Provide the (x, y) coordinate of the cell's center where the given text is located.  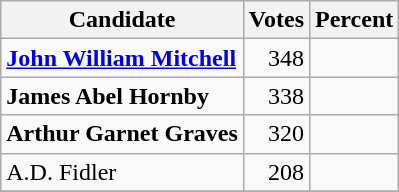
338 (276, 96)
Candidate (122, 20)
Percent (354, 20)
Votes (276, 20)
320 (276, 134)
Arthur Garnet Graves (122, 134)
348 (276, 58)
A.D. Fidler (122, 172)
James Abel Hornby (122, 96)
208 (276, 172)
John William Mitchell (122, 58)
